Detect which cell encompasses the target text, then output its (X, Y) center coordinate. 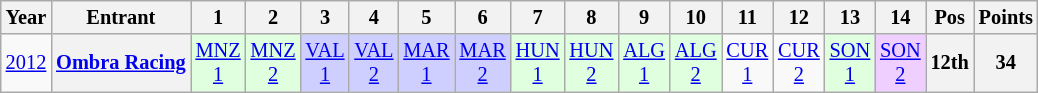
5 (426, 17)
9 (644, 17)
Entrant (120, 17)
2012 (26, 63)
MAR2 (483, 63)
HUN1 (538, 63)
10 (696, 17)
3 (326, 17)
ALG1 (644, 63)
14 (900, 17)
2 (274, 17)
MNZ2 (274, 63)
MAR1 (426, 63)
Year (26, 17)
8 (591, 17)
4 (374, 17)
34 (1006, 63)
11 (748, 17)
Ombra Racing (120, 63)
SON2 (900, 63)
7 (538, 17)
CUR1 (748, 63)
Points (1006, 17)
SON1 (850, 63)
12th (950, 63)
6 (483, 17)
Pos (950, 17)
MNZ1 (218, 63)
CUR2 (799, 63)
HUN2 (591, 63)
ALG2 (696, 63)
13 (850, 17)
VAL2 (374, 63)
12 (799, 17)
VAL1 (326, 63)
1 (218, 17)
